Return the (x, y) coordinate for the center point of the cell that contains the specified text.  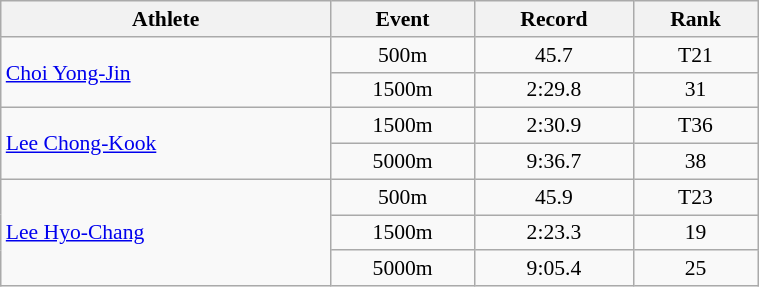
T36 (695, 126)
38 (695, 162)
Record (554, 19)
2:23.3 (554, 233)
T21 (695, 55)
31 (695, 90)
Lee Chong-Kook (166, 144)
2:30.9 (554, 126)
45.9 (554, 197)
Lee Hyo-Chang (166, 232)
Event (403, 19)
25 (695, 269)
19 (695, 233)
9:05.4 (554, 269)
Rank (695, 19)
T23 (695, 197)
Choi Yong-Jin (166, 72)
2:29.8 (554, 90)
45.7 (554, 55)
Athlete (166, 19)
9:36.7 (554, 162)
